Provide the [X, Y] coordinate of the cell's center where the given text is located.  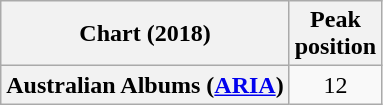
Peak position [335, 34]
Chart (2018) [145, 34]
Australian Albums (ARIA) [145, 85]
12 [335, 85]
